Identify which cell holds the provided text, then report its (X, Y) central coordinate. 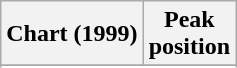
Peak position (189, 34)
Chart (1999) (72, 34)
